Search for the cell housing the specified text and yield its [X, Y] center coordinate. 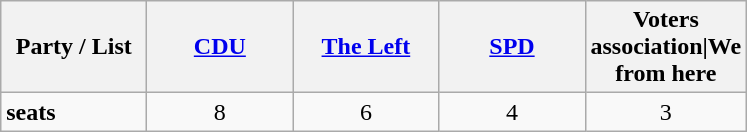
4 [512, 112]
8 [220, 112]
CDU [220, 47]
seats [74, 112]
Voters association|We from here [666, 47]
SPD [512, 47]
The Left [366, 47]
3 [666, 112]
6 [366, 112]
Party / List [74, 47]
